Return the (X, Y) coordinate for the center point of the cell that contains the specified text.  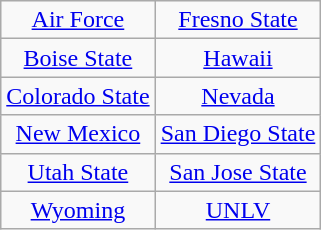
Utah State (78, 172)
Colorado State (78, 96)
San Diego State (238, 134)
New Mexico (78, 134)
Nevada (238, 96)
Wyoming (78, 210)
San Jose State (238, 172)
Boise State (78, 58)
Fresno State (238, 20)
Air Force (78, 20)
Hawaii (238, 58)
UNLV (238, 210)
